Output the (X, Y) coordinate of the center of the cell containing the given text.  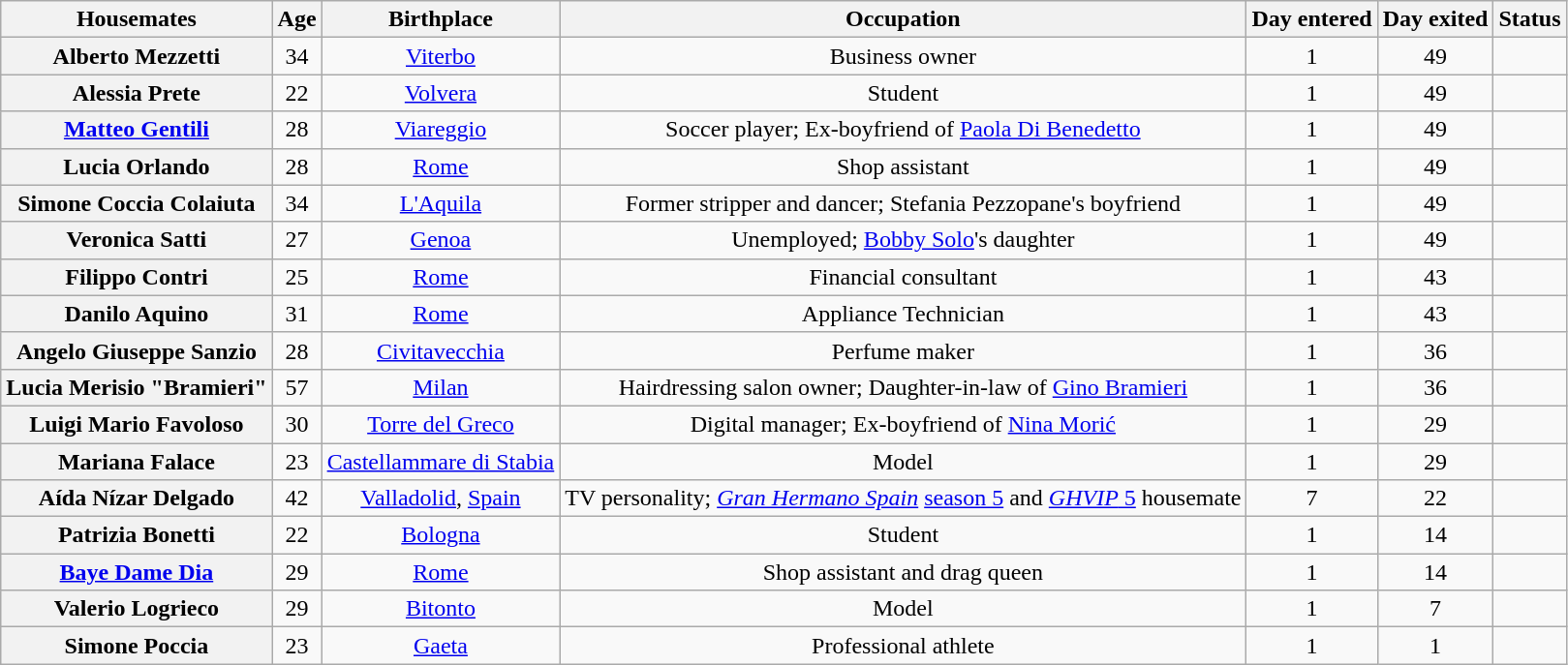
Valladolid, Spain (441, 499)
TV personality; Gran Hermano Spain season 5 and GHVIP 5 housemate (903, 499)
Former stripper and dancer; Stefania Pezzopane's boyfriend (903, 203)
Lucia Merisio "Bramieri" (137, 387)
Patrizia Bonetti (137, 535)
Viareggio (441, 130)
Appliance Technician (903, 314)
Business owner (903, 56)
Mariana Falace (137, 462)
Simone Poccia (137, 646)
Bitonto (441, 609)
Volvera (441, 93)
Hairdressing salon owner; Daughter-in-law of Gino Bramieri (903, 387)
Day exited (1435, 19)
Genoa (441, 240)
Digital manager; Ex-boyfriend of Nina Morić (903, 424)
Financial consultant (903, 277)
Alberto Mezzetti (137, 56)
Filippo Contri (137, 277)
Angelo Giuseppe Sanzio (137, 350)
42 (296, 499)
27 (296, 240)
Viterbo (441, 56)
Status (1530, 19)
Veronica Satti (137, 240)
L'Aquila (441, 203)
Matteo Gentili (137, 130)
57 (296, 387)
31 (296, 314)
Aída Nízar Delgado (137, 499)
Soccer player; Ex-boyfriend of Paola Di Benedetto (903, 130)
Housemates (137, 19)
Alessia Prete (137, 93)
Simone Coccia Colaiuta (137, 203)
Valerio Logrieco (137, 609)
Unemployed; Bobby Solo's daughter (903, 240)
Perfume maker (903, 350)
Castellammare di Stabia (441, 462)
Occupation (903, 19)
Gaeta (441, 646)
Lucia Orlando (137, 166)
Luigi Mario Favoloso (137, 424)
Age (296, 19)
Milan (441, 387)
Torre del Greco (441, 424)
25 (296, 277)
Civitavecchia (441, 350)
Bologna (441, 535)
Day entered (1311, 19)
Professional athlete (903, 646)
Danilo Aquino (137, 314)
30 (296, 424)
Shop assistant (903, 166)
Shop assistant and drag queen (903, 572)
Baye Dame Dia (137, 572)
Birthplace (441, 19)
